Return (x, y) of the center of cell containing provided text 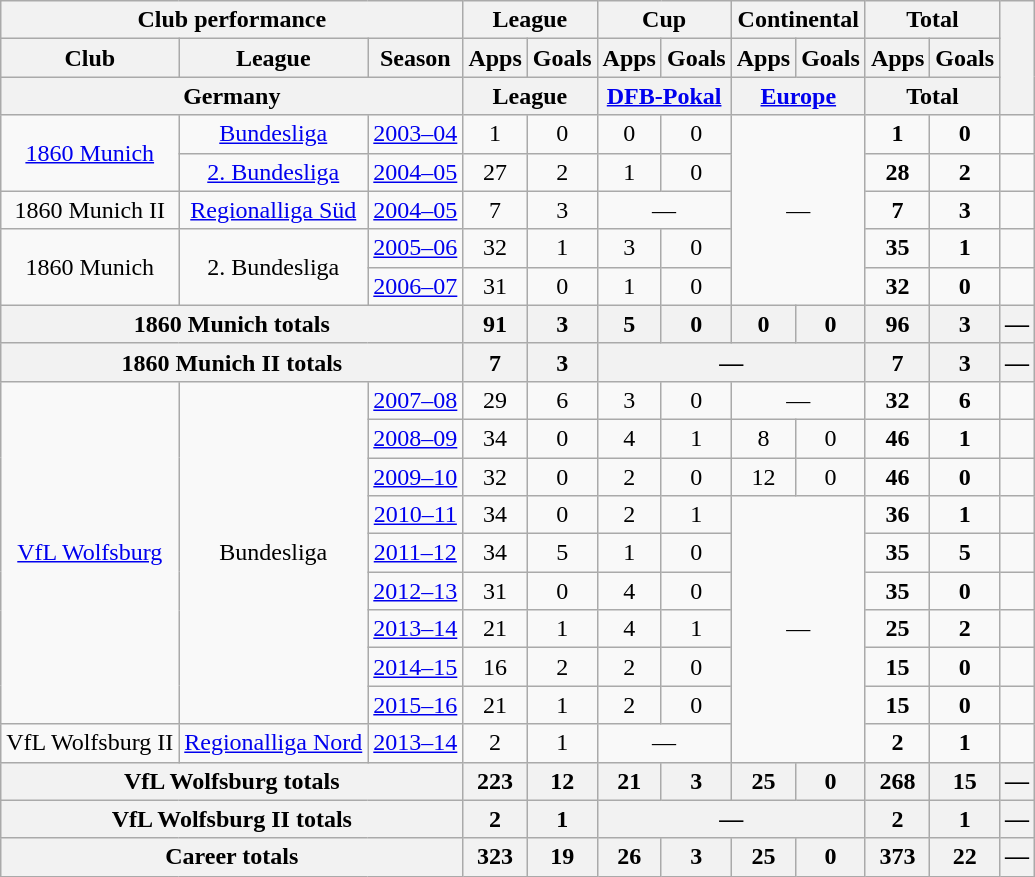
2011–12 (416, 553)
DFB-Pokal (664, 96)
91 (495, 324)
VfL Wolfsburg totals (232, 781)
VfL Wolfsburg II (90, 743)
27 (495, 172)
Club (90, 58)
16 (495, 667)
Europe (798, 96)
2007–08 (416, 400)
Club performance (232, 20)
Season (416, 58)
1860 Munich totals (232, 324)
28 (897, 172)
Regionalliga Süd (274, 210)
29 (495, 400)
22 (965, 857)
223 (495, 781)
26 (629, 857)
2003–04 (416, 134)
373 (897, 857)
1860 Munich II (90, 210)
2015–16 (416, 705)
2005–06 (416, 248)
2010–11 (416, 515)
8 (763, 438)
Regionalliga Nord (274, 743)
2006–07 (416, 286)
2014–15 (416, 667)
96 (897, 324)
VfL Wolfsburg II totals (232, 819)
2012–13 (416, 591)
Continental (798, 20)
323 (495, 857)
1860 Munich II totals (232, 362)
268 (897, 781)
Career totals (232, 857)
Cup (664, 20)
Germany (232, 96)
2009–10 (416, 477)
36 (897, 515)
2008–09 (416, 438)
VfL Wolfsburg (90, 552)
19 (562, 857)
